Output the (x, y) coordinate of the center of the cell containing the given text.  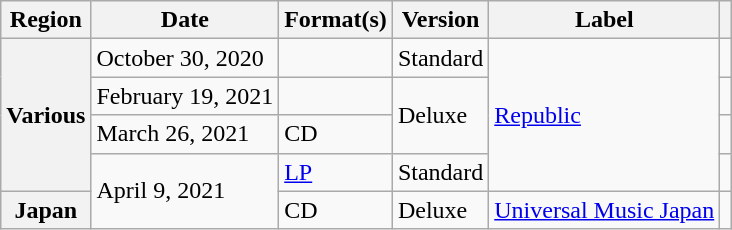
Republic (604, 115)
Region (46, 20)
Various (46, 115)
Japan (46, 210)
October 30, 2020 (185, 58)
Format(s) (336, 20)
Version (440, 20)
April 9, 2021 (185, 191)
March 26, 2021 (185, 134)
Date (185, 20)
Label (604, 20)
Universal Music Japan (604, 210)
LP (336, 172)
February 19, 2021 (185, 96)
